Output the [x, y] coordinate of the center of the cell containing the given text.  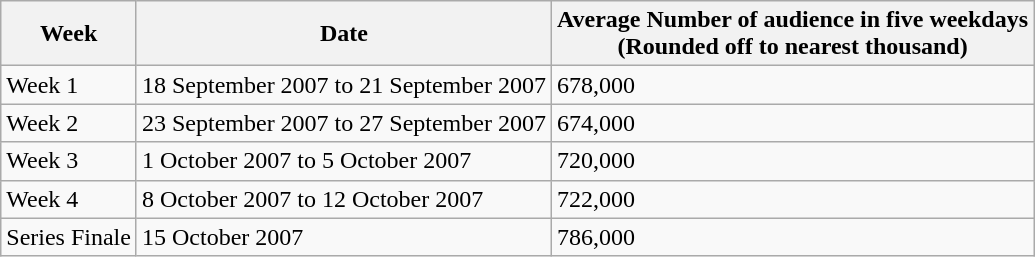
Week 3 [69, 161]
Date [344, 34]
722,000 [792, 199]
720,000 [792, 161]
Series Finale [69, 237]
Week 2 [69, 123]
674,000 [792, 123]
678,000 [792, 85]
786,000 [792, 237]
Average Number of audience in five weekdays(Rounded off to nearest thousand) [792, 34]
8 October 2007 to 12 October 2007 [344, 199]
23 September 2007 to 27 September 2007 [344, 123]
Week [69, 34]
18 September 2007 to 21 September 2007 [344, 85]
15 October 2007 [344, 237]
1 October 2007 to 5 October 2007 [344, 161]
Week 4 [69, 199]
Week 1 [69, 85]
